Scan for the cell matching the given text and deliver its (X, Y) coordinate at center. 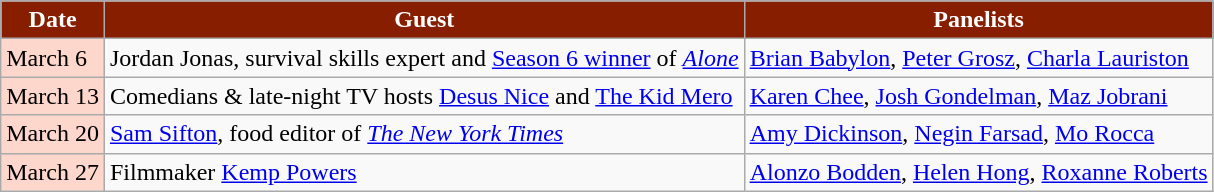
Filmmaker Kemp Powers (424, 172)
Jordan Jonas, survival skills expert and Season 6 winner of Alone (424, 58)
Alonzo Bodden, Helen Hong, Roxanne Roberts (978, 172)
Brian Babylon, Peter Grosz, Charla Lauriston (978, 58)
March 20 (53, 134)
Date (53, 20)
Karen Chee, Josh Gondelman, Maz Jobrani (978, 96)
March 27 (53, 172)
March 13 (53, 96)
Panelists (978, 20)
Amy Dickinson, Negin Farsad, Mo Rocca (978, 134)
Comedians & late-night TV hosts Desus Nice and The Kid Mero (424, 96)
Sam Sifton, food editor of The New York Times (424, 134)
Guest (424, 20)
March 6 (53, 58)
